Identify which cell holds the provided text, then report its [x, y] central coordinate. 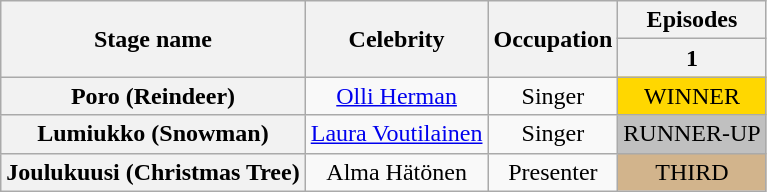
RUNNER-UP [692, 134]
Joulukuusi (Christmas Tree) [153, 172]
Occupation [553, 39]
Celebrity [396, 39]
WINNER [692, 96]
THIRD [692, 172]
Presenter [553, 172]
Stage name [153, 39]
Alma Hätönen [396, 172]
Poro (Reindeer) [153, 96]
Olli Herman [396, 96]
Lumiukko (Snowman) [153, 134]
1 [692, 58]
Laura Voutilainen [396, 134]
Episodes [692, 20]
